Return the [x, y] coordinate for the center point of the cell that contains the specified text.  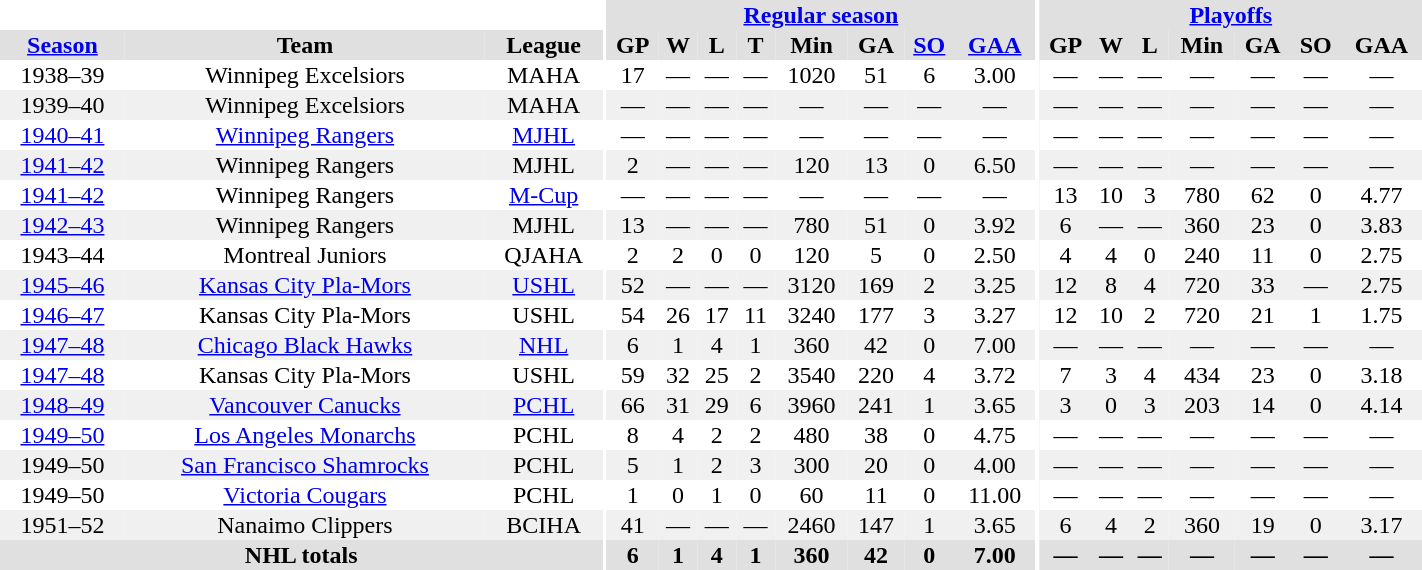
1.75 [1382, 315]
League [544, 45]
Chicago Black Hawks [305, 345]
Victoria Cougars [305, 495]
220 [876, 375]
33 [1263, 285]
1940–41 [62, 135]
3.18 [1382, 375]
Playoffs [1231, 15]
3240 [812, 315]
Vancouver Canucks [305, 405]
25 [716, 375]
240 [1202, 255]
434 [1202, 375]
QJAHA [544, 255]
177 [876, 315]
NHL totals [301, 555]
52 [633, 285]
147 [876, 525]
1948–49 [62, 405]
14 [1263, 405]
59 [633, 375]
31 [678, 405]
1020 [812, 75]
62 [1263, 195]
1942–43 [62, 225]
1946–47 [62, 315]
203 [1202, 405]
300 [812, 465]
Season [62, 45]
11.00 [994, 495]
3120 [812, 285]
32 [678, 375]
60 [812, 495]
San Francisco Shamrocks [305, 465]
29 [716, 405]
1945–46 [62, 285]
19 [1263, 525]
41 [633, 525]
4.14 [1382, 405]
2.50 [994, 255]
3960 [812, 405]
3.72 [994, 375]
4.75 [994, 435]
NHL [544, 345]
26 [678, 315]
M-Cup [544, 195]
Los Angeles Monarchs [305, 435]
3.25 [994, 285]
3.27 [994, 315]
54 [633, 315]
3.00 [994, 75]
1951–52 [62, 525]
169 [876, 285]
4.00 [994, 465]
1938–39 [62, 75]
Team [305, 45]
T [756, 45]
Montreal Juniors [305, 255]
3.17 [1382, 525]
241 [876, 405]
20 [876, 465]
3.83 [1382, 225]
3.92 [994, 225]
Nanaimo Clippers [305, 525]
21 [1263, 315]
7 [1066, 375]
1939–40 [62, 105]
38 [876, 435]
66 [633, 405]
Regular season [822, 15]
6.50 [994, 165]
480 [812, 435]
BCIHA [544, 525]
3540 [812, 375]
4.77 [1382, 195]
1943–44 [62, 255]
2460 [812, 525]
